Output the [x, y] coordinate of the center of the cell containing the given text.  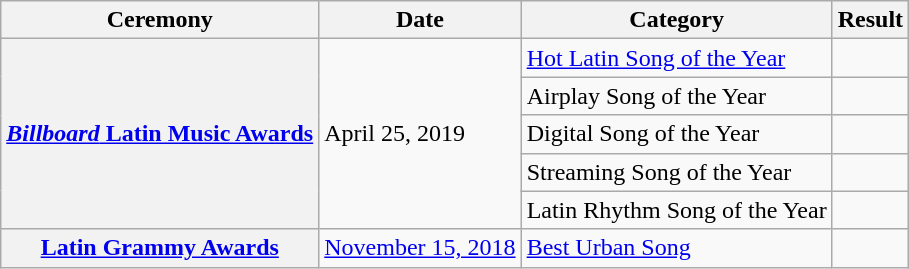
Latin Rhythm Song of the Year [676, 210]
Best Urban Song [676, 248]
Hot Latin Song of the Year [676, 58]
Result [870, 20]
Ceremony [160, 20]
Category [676, 20]
Airplay Song of the Year [676, 96]
Date [420, 20]
Digital Song of the Year [676, 134]
November 15, 2018 [420, 248]
Billboard Latin Music Awards [160, 134]
Latin Grammy Awards [160, 248]
Streaming Song of the Year [676, 172]
April 25, 2019 [420, 134]
